Search for the cell housing the specified text and yield its (x, y) center coordinate. 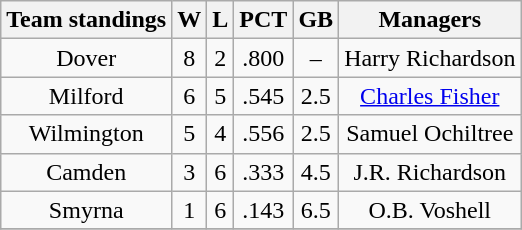
Harry Richardson (430, 58)
2 (220, 58)
4 (220, 134)
Samuel Ochiltree (430, 134)
O.B. Voshell (430, 210)
PCT (264, 20)
– (316, 58)
1 (190, 210)
Wilmington (86, 134)
3 (190, 172)
4.5 (316, 172)
.556 (264, 134)
8 (190, 58)
Milford (86, 96)
6.5 (316, 210)
Managers (430, 20)
Smyrna (86, 210)
J.R. Richardson (430, 172)
.333 (264, 172)
GB (316, 20)
Team standings (86, 20)
Dover (86, 58)
.143 (264, 210)
Charles Fisher (430, 96)
Camden (86, 172)
L (220, 20)
.545 (264, 96)
.800 (264, 58)
W (190, 20)
